Detect which cell encompasses the target text, then output its [X, Y] center coordinate. 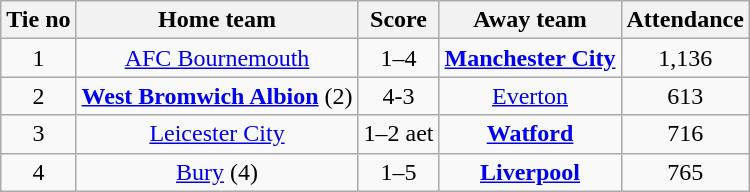
Liverpool [530, 172]
Attendance [685, 20]
765 [685, 172]
1 [38, 58]
2 [38, 96]
1–5 [398, 172]
Watford [530, 134]
613 [685, 96]
1–4 [398, 58]
1,136 [685, 58]
Manchester City [530, 58]
Score [398, 20]
Leicester City [217, 134]
Home team [217, 20]
4 [38, 172]
AFC Bournemouth [217, 58]
1–2 aet [398, 134]
West Bromwich Albion (2) [217, 96]
3 [38, 134]
716 [685, 134]
Tie no [38, 20]
Everton [530, 96]
Bury (4) [217, 172]
Away team [530, 20]
4-3 [398, 96]
